Determine the [X, Y] coordinate at the center of the cell enclosing the given text.  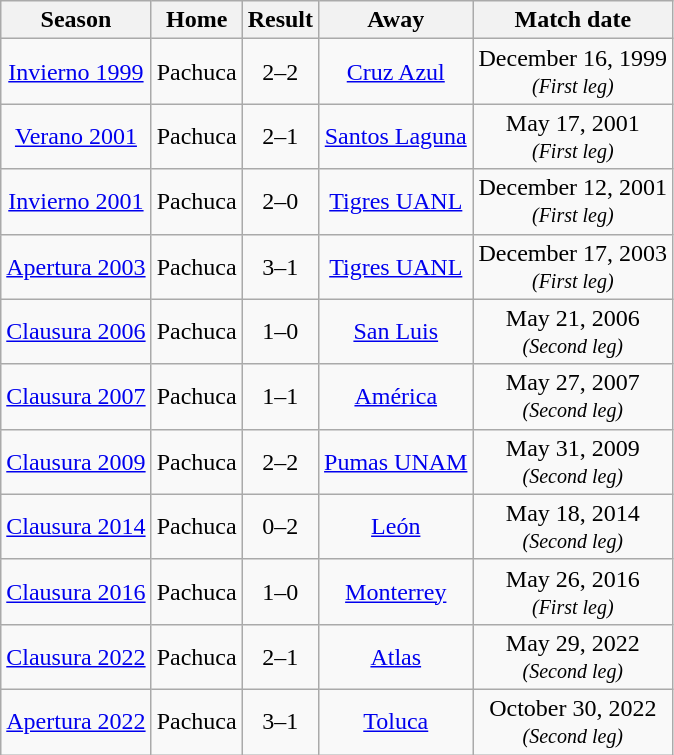
Invierno 2001 [76, 202]
Match date [573, 20]
May 17, 2001(First leg) [573, 136]
Invierno 1999 [76, 72]
May 18, 2014(Second leg) [573, 526]
December 16, 1999(First leg) [573, 72]
León [396, 526]
October 30, 2022(Second leg) [573, 722]
0–2 [280, 526]
Apertura 2003 [76, 266]
Monterrey [396, 592]
May 29, 2022(Second leg) [573, 656]
May 26, 2016(First leg) [573, 592]
Apertura 2022 [76, 722]
May 27, 2007(Second leg) [573, 396]
Result [280, 20]
Clausura 2007 [76, 396]
Clausura 2014 [76, 526]
Cruz Azul [396, 72]
May 31, 2009(Second leg) [573, 462]
Clausura 2009 [76, 462]
December 12, 2001(First leg) [573, 202]
Verano 2001 [76, 136]
December 17, 2003(First leg) [573, 266]
Season [76, 20]
1–1 [280, 396]
América [396, 396]
San Luis [396, 332]
Home [196, 20]
Away [396, 20]
2–0 [280, 202]
Clausura 2022 [76, 656]
May 21, 2006(Second leg) [573, 332]
Toluca [396, 722]
Pumas UNAM [396, 462]
Santos Laguna [396, 136]
Atlas [396, 656]
Clausura 2006 [76, 332]
Clausura 2016 [76, 592]
